Find where the given text appears and provide that cell's center as [x, y] coordinate. 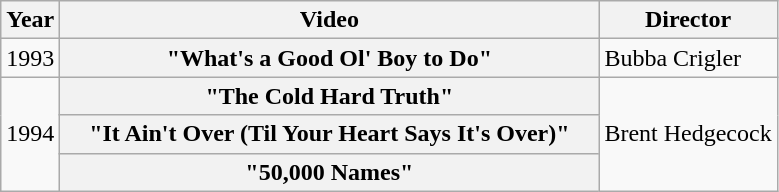
1993 [30, 58]
Brent Hedgecock [688, 134]
Director [688, 20]
Video [330, 20]
"What's a Good Ol' Boy to Do" [330, 58]
Year [30, 20]
"It Ain't Over (Til Your Heart Says It's Over)" [330, 134]
"The Cold Hard Truth" [330, 96]
1994 [30, 134]
Bubba Crigler [688, 58]
"50,000 Names" [330, 172]
